Capture the cell that displays the provided text and extract its [x, y] central coordinate. 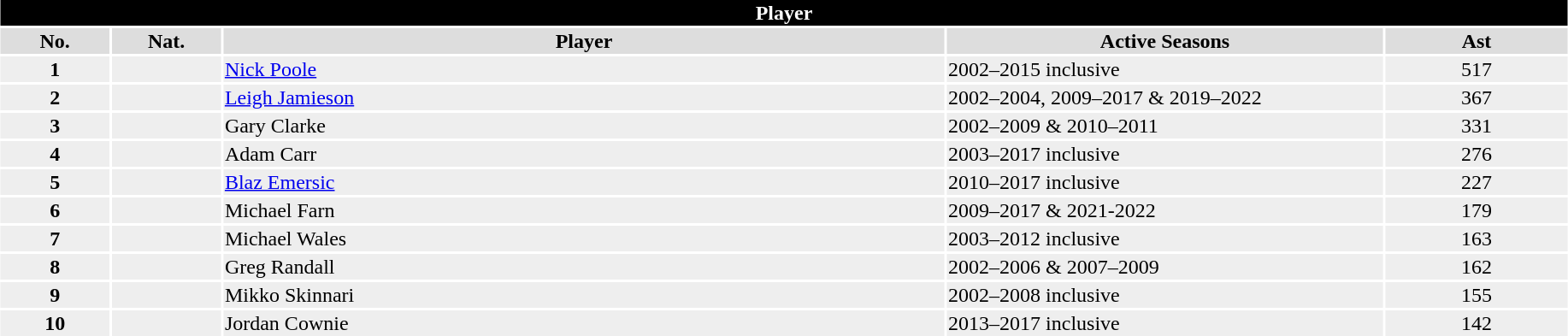
Ast [1476, 41]
2013–2017 inclusive [1165, 323]
Adam Carr [583, 154]
2 [55, 97]
2002–2004, 2009–2017 & 2019–2022 [1165, 97]
2002–2015 inclusive [1165, 69]
142 [1476, 323]
Greg Randall [583, 267]
6 [55, 210]
2009–2017 & 2021-2022 [1165, 210]
8 [55, 267]
5 [55, 182]
Jordan Cownie [583, 323]
2003–2017 inclusive [1165, 154]
1 [55, 69]
179 [1476, 210]
Michael Farn [583, 210]
2002–2006 & 2007–2009 [1165, 267]
No. [55, 41]
163 [1476, 239]
331 [1476, 126]
Mikko Skinnari [583, 295]
2002–2009 & 2010–2011 [1165, 126]
2010–2017 inclusive [1165, 182]
Blaz Emersic [583, 182]
367 [1476, 97]
Active Seasons [1165, 41]
2003–2012 inclusive [1165, 239]
Nick Poole [583, 69]
9 [55, 295]
Leigh Jamieson [583, 97]
Nat. [166, 41]
10 [55, 323]
3 [55, 126]
Michael Wales [583, 239]
276 [1476, 154]
227 [1476, 182]
517 [1476, 69]
162 [1476, 267]
Gary Clarke [583, 126]
4 [55, 154]
2002–2008 inclusive [1165, 295]
7 [55, 239]
155 [1476, 295]
